Return the (x, y) coordinate for the center point of the cell that contains the specified text.  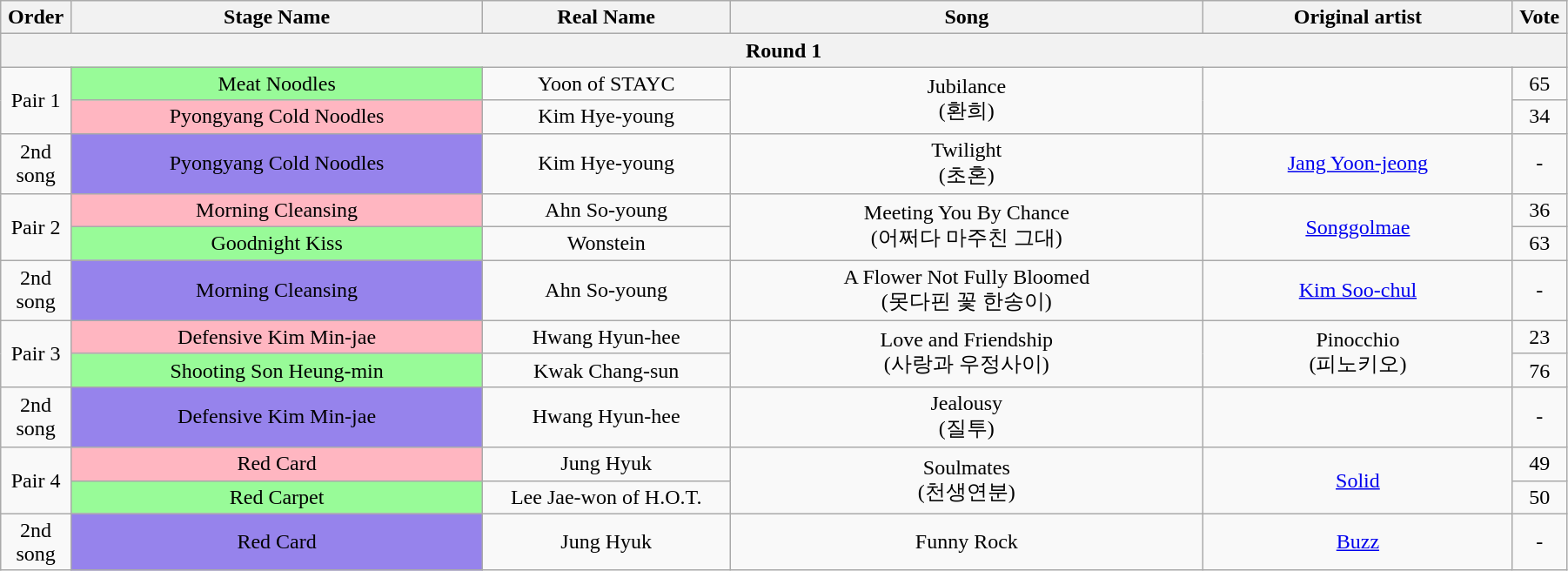
Original artist (1357, 17)
Pair 4 (37, 480)
Goodnight Kiss (277, 244)
34 (1540, 117)
Pair 2 (37, 227)
Jang Yoon-jeong (1357, 164)
63 (1540, 244)
Funny Rock (967, 541)
Meeting You By Chance(어쩌다 마주친 그대) (967, 227)
Pair 3 (37, 353)
76 (1540, 370)
Round 1 (784, 50)
36 (1540, 211)
Real Name (606, 17)
Order (37, 17)
A Flower Not Fully Bloomed(못다핀 꽃 한송이) (967, 291)
Solid (1357, 480)
Meat Noodles (277, 84)
Red Carpet (277, 497)
Lee Jae-won of H.O.T. (606, 497)
Vote (1540, 17)
Kim Soo-chul (1357, 291)
Yoon of STAYC (606, 84)
Soulmates(천생연분) (967, 480)
23 (1540, 337)
Song (967, 17)
Twilight(초혼) (967, 164)
Pinocchio(피노키오) (1357, 353)
Jubilance(환희) (967, 100)
Kwak Chang-sun (606, 370)
Shooting Son Heung-min (277, 370)
Buzz (1357, 541)
65 (1540, 84)
50 (1540, 497)
49 (1540, 464)
Jealousy(질투) (967, 417)
Songgolmae (1357, 227)
Pair 1 (37, 100)
Love and Friendship(사랑과 우정사이) (967, 353)
Stage Name (277, 17)
Wonstein (606, 244)
